Search for the cell housing the specified text and yield its [x, y] center coordinate. 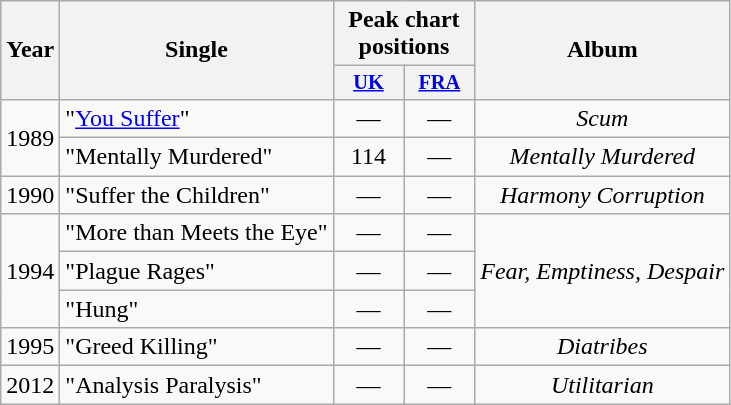
Mentally Murdered [602, 157]
Fear, Emptiness, Despair [602, 271]
"More than Meets the Eye" [196, 233]
"Plague Rages" [196, 271]
"Mentally Murdered" [196, 157]
Year [30, 50]
Scum [602, 118]
"Greed Killing" [196, 347]
Diatribes [602, 347]
"Suffer the Children" [196, 195]
FRA [440, 83]
114 [368, 157]
1995 [30, 347]
"Hung" [196, 309]
2012 [30, 385]
1989 [30, 137]
"Analysis Paralysis" [196, 385]
Peak chart positions [404, 34]
UK [368, 83]
Harmony Corruption [602, 195]
Single [196, 50]
"You Suffer" [196, 118]
1990 [30, 195]
Album [602, 50]
1994 [30, 271]
Utilitarian [602, 385]
